Find where the given text appears and provide that cell's center as (x, y) coordinate. 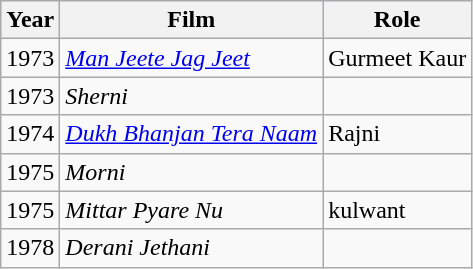
Year (30, 20)
Dukh Bhanjan Tera Naam (192, 134)
Film (192, 20)
1974 (30, 134)
Man Jeete Jag Jeet (192, 58)
Role (398, 20)
Mittar Pyare Nu (192, 210)
Derani Jethani (192, 248)
Morni (192, 172)
Rajni (398, 134)
1978 (30, 248)
Gurmeet Kaur (398, 58)
kulwant (398, 210)
Sherni (192, 96)
